Identify which cell holds the provided text, then report its (x, y) central coordinate. 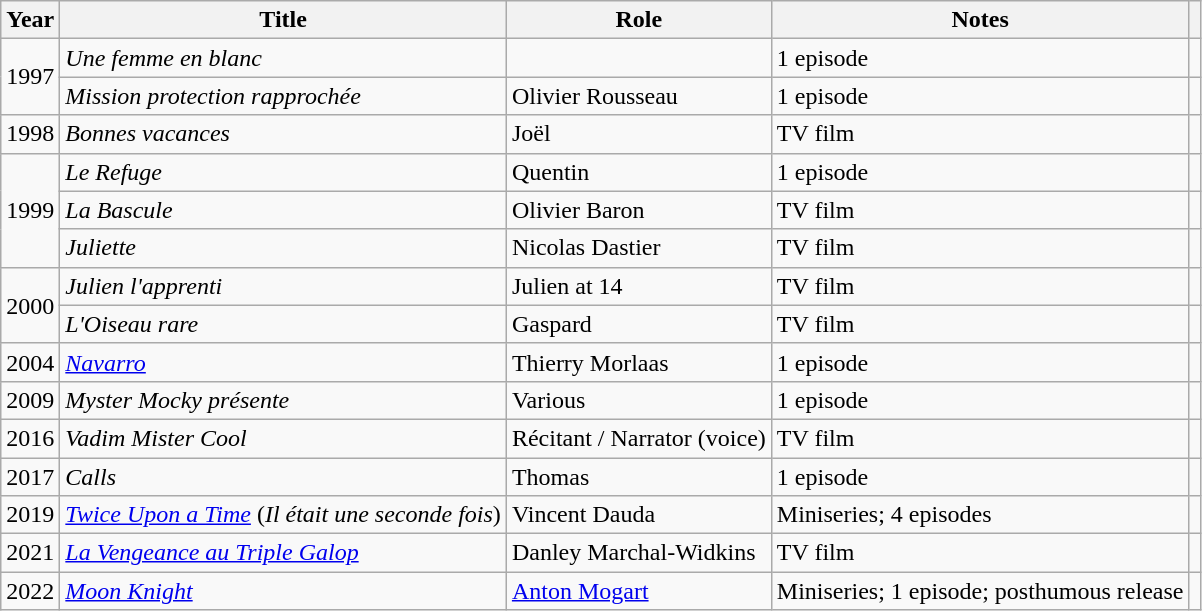
2021 (30, 553)
Julien l'apprenti (284, 286)
Thomas (638, 477)
Navarro (284, 362)
L'Oiseau rare (284, 324)
2009 (30, 400)
1998 (30, 134)
Moon Knight (284, 591)
Une femme en blanc (284, 58)
Notes (980, 20)
Juliette (284, 248)
Vincent Dauda (638, 515)
1997 (30, 77)
Danley Marchal-Widkins (638, 553)
2004 (30, 362)
Julien at 14 (638, 286)
Le Refuge (284, 172)
Nicolas Dastier (638, 248)
Anton Mogart (638, 591)
Bonnes vacances (284, 134)
Olivier Rousseau (638, 96)
2017 (30, 477)
Year (30, 20)
Role (638, 20)
Thierry Morlaas (638, 362)
Vadim Mister Cool (284, 438)
Title (284, 20)
Twice Upon a Time (Il était une seconde fois) (284, 515)
Gaspard (638, 324)
Joël (638, 134)
Calls (284, 477)
Olivier Baron (638, 210)
La Vengeance au Triple Galop (284, 553)
Miniseries; 1 episode; posthumous release (980, 591)
Miniseries; 4 episodes (980, 515)
2019 (30, 515)
Mission protection rapprochée (284, 96)
2016 (30, 438)
La Bascule (284, 210)
2022 (30, 591)
2000 (30, 305)
Various (638, 400)
Quentin (638, 172)
1999 (30, 210)
Récitant / Narrator (voice) (638, 438)
Myster Mocky présente (284, 400)
